Pinpoint the cell where the given text exists, returning its (x, y) midpoint coordinate. 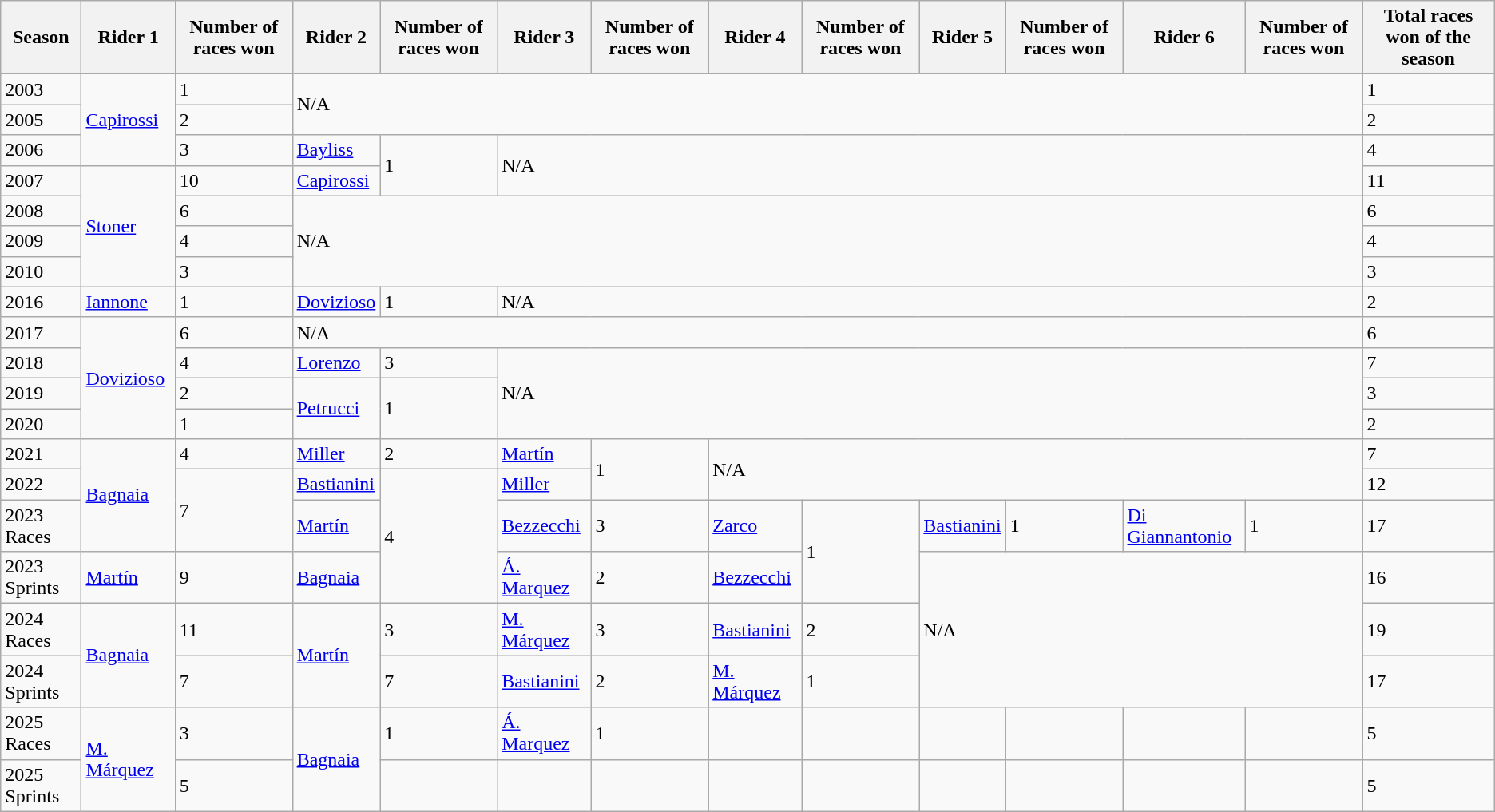
Total races won of the season (1428, 38)
2008 (42, 211)
Rider 5 (962, 38)
2024 Races (42, 629)
2009 (42, 241)
2025 Races (42, 733)
16 (1428, 578)
Rider 2 (336, 38)
2021 (42, 454)
2023 Sprints (42, 578)
Rider 4 (755, 38)
Season (42, 38)
Rider 6 (1184, 38)
2006 (42, 150)
2016 (42, 302)
Iannone (128, 302)
10 (233, 180)
Zarco (755, 525)
2017 (42, 332)
Di Giannantonio (1184, 525)
2010 (42, 271)
Bayliss (336, 150)
2020 (42, 424)
2019 (42, 393)
19 (1428, 629)
12 (1428, 485)
2007 (42, 180)
2003 (42, 89)
2025 Sprints (42, 786)
2022 (42, 485)
Lorenzo (336, 362)
2023 Races (42, 525)
2018 (42, 362)
Rider 1 (128, 38)
Stoner (128, 226)
2024 Sprints (42, 682)
2005 (42, 120)
9 (233, 578)
Petrucci (336, 408)
Rider 3 (545, 38)
